Output the [X, Y] coordinate of the center of the cell containing the given text.  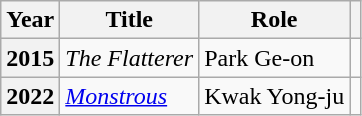
Year [30, 20]
Kwak Yong-ju [274, 96]
The Flatterer [130, 58]
Monstrous [130, 96]
Park Ge-on [274, 58]
Title [130, 20]
2022 [30, 96]
Role [274, 20]
2015 [30, 58]
